Pinpoint the cell where the given text exists, returning its (x, y) midpoint coordinate. 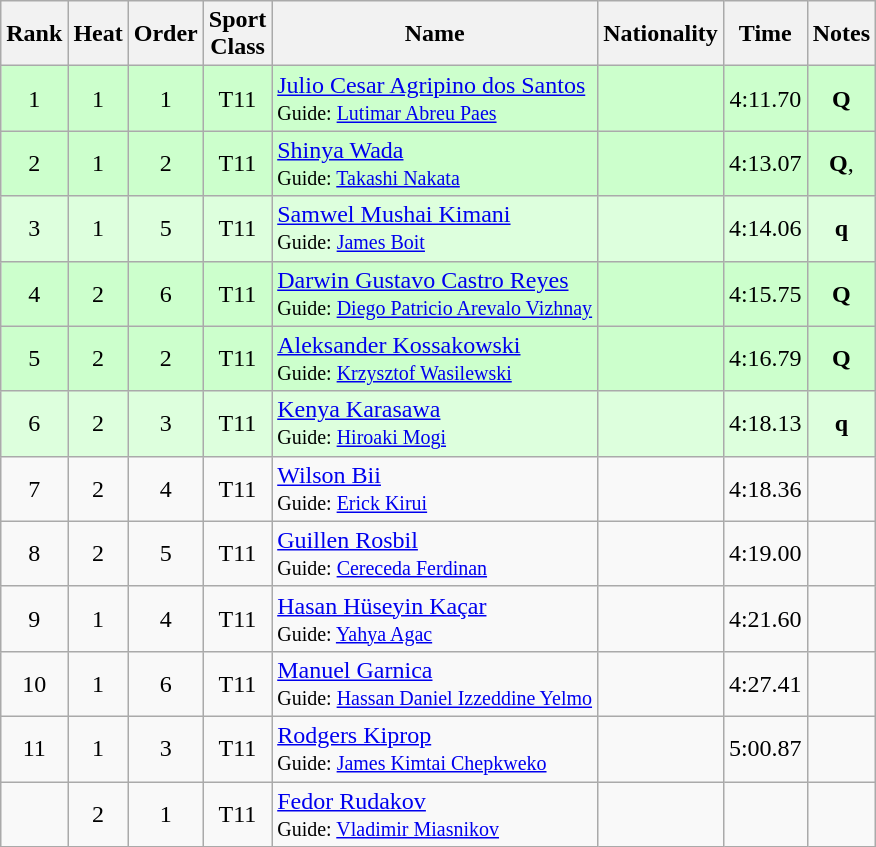
7 (34, 488)
11 (34, 748)
Order (166, 34)
Hasan Hüseyin KaçarGuide: Yahya Agac (435, 618)
Q, (841, 164)
Wilson BiiGuide: Erick Kirui (435, 488)
Kenya KarasawaGuide: Hiroaki Mogi (435, 424)
Time (765, 34)
Name (435, 34)
SportClass (237, 34)
Rodgers KipropGuide: James Kimtai Chepkweko (435, 748)
4:18.36 (765, 488)
Julio Cesar Agripino dos SantosGuide: Lutimar Abreu Paes (435, 98)
10 (34, 684)
Darwin Gustavo Castro ReyesGuide: Diego Patricio Arevalo Vizhnay (435, 294)
Heat (98, 34)
8 (34, 554)
5:00.87 (765, 748)
Guillen RosbilGuide: Cereceda Ferdinan (435, 554)
4:11.70 (765, 98)
4:13.07 (765, 164)
9 (34, 618)
4:14.06 (765, 228)
Manuel GarnicaGuide: Hassan Daniel Izzeddine Yelmo (435, 684)
4:21.60 (765, 618)
Fedor RudakovGuide: Vladimir Miasnikov (435, 814)
Rank (34, 34)
Shinya WadaGuide: Takashi Nakata (435, 164)
4:15.75 (765, 294)
Notes (841, 34)
Samwel Mushai KimaniGuide: James Boit (435, 228)
Aleksander KossakowskiGuide: Krzysztof Wasilewski (435, 358)
4:27.41 (765, 684)
Nationality (661, 34)
4:18.13 (765, 424)
4:19.00 (765, 554)
4:16.79 (765, 358)
